Find where the given text appears and provide that cell's center as [X, Y] coordinate. 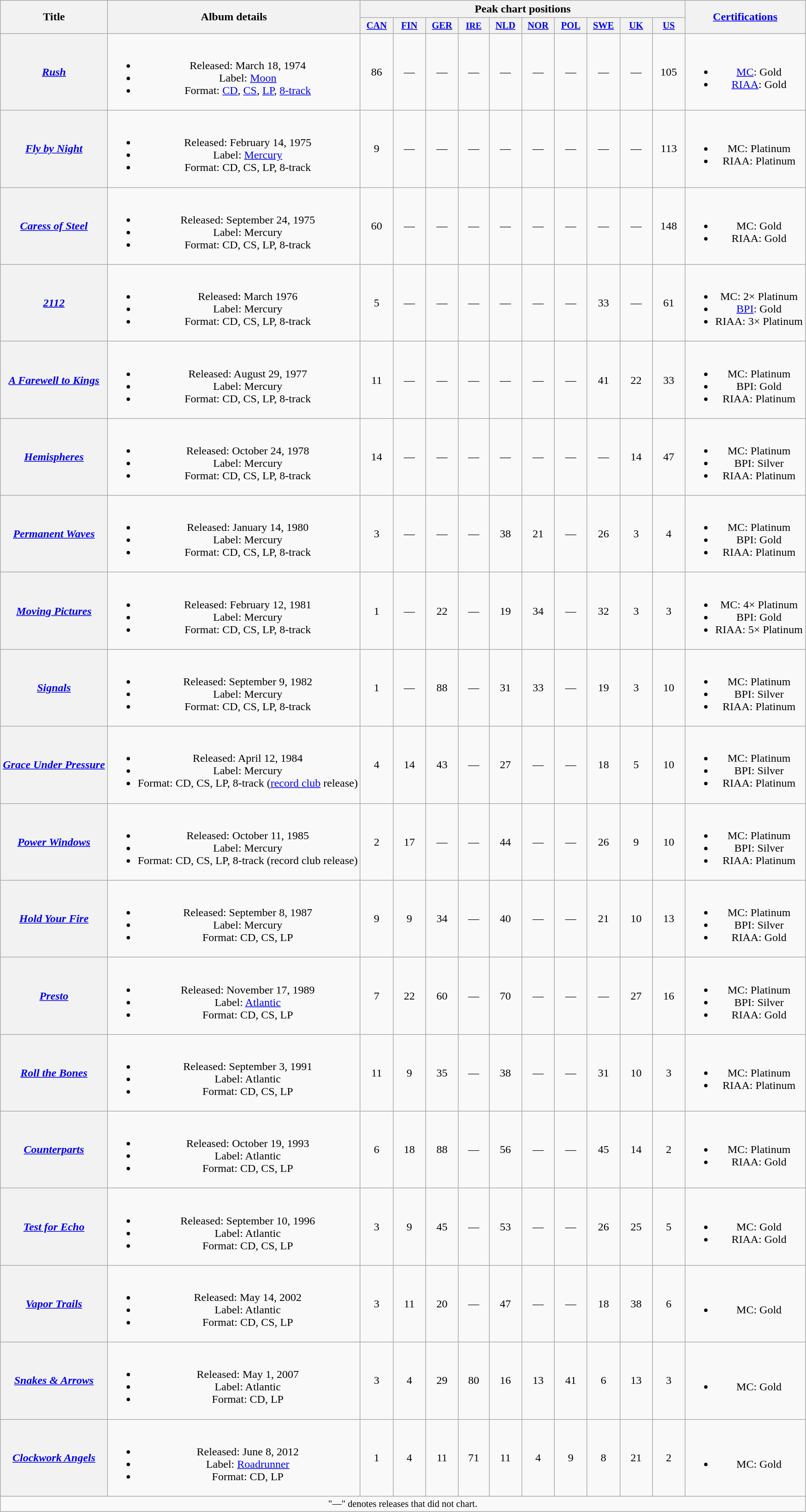
Released: January 14, 1980Label: MercuryFormat: CD, CS, LP, 8-track [234, 534]
SWE [603, 26]
Released: March 18, 1974Label: MoonFormat: CD, CS, LP, 8-track [234, 72]
Released: November 17, 1989Label: AtlanticFormat: CD, CS, LP [234, 995]
IRE [474, 26]
35 [442, 1073]
Caress of Steel [54, 226]
Album details [234, 17]
Released: April 12, 1984Label: MercuryFormat: CD, CS, LP, 8-track (record club release) [234, 765]
NOR [539, 26]
8 [603, 1458]
Released: June 8, 2012Label: RoadrunnerFormat: CD, LP [234, 1458]
Power Windows [54, 841]
UK [636, 26]
POL [571, 26]
2112 [54, 303]
17 [409, 841]
MC: 2× PlatinumBPI: GoldRIAA: 3× Platinum [745, 303]
7 [376, 995]
32 [603, 611]
43 [442, 765]
NLD [505, 26]
CAN [376, 26]
Test for Echo [54, 1227]
Rush [54, 72]
Released: September 8, 1987Label: MercuryFormat: CD, CS, LP [234, 919]
Moving Pictures [54, 611]
US [669, 26]
Released: March 1976Label: MercuryFormat: CD, CS, LP, 8-track [234, 303]
Vapor Trails [54, 1303]
Released: February 14, 1975Label: MercuryFormat: CD, CS, LP, 8-track [234, 149]
Released: October 19, 1993Label: AtlanticFormat: CD, CS, LP [234, 1149]
Hold Your Fire [54, 919]
86 [376, 72]
Released: August 29, 1977Label: MercuryFormat: CD, CS, LP, 8-track [234, 380]
Title [54, 17]
44 [505, 841]
Released: September 24, 1975Label: MercuryFormat: CD, CS, LP, 8-track [234, 226]
MC: 4× PlatinumBPI: GoldRIAA: 5× Platinum [745, 611]
29 [442, 1381]
20 [442, 1303]
Released: February 12, 1981Label: MercuryFormat: CD, CS, LP, 8-track [234, 611]
MC: PlatinumRIAA: Gold [745, 1149]
61 [669, 303]
Snakes & Arrows [54, 1381]
Roll the Bones [54, 1073]
Peak chart positions [522, 9]
Counterparts [54, 1149]
40 [505, 919]
71 [474, 1458]
"—" denotes releases that did not chart. [403, 1504]
FIN [409, 26]
Hemispheres [54, 457]
Permanent Waves [54, 534]
Certifications [745, 17]
Released: October 24, 1978Label: MercuryFormat: CD, CS, LP, 8-track [234, 457]
25 [636, 1227]
105 [669, 72]
GER [442, 26]
Fly by Night [54, 149]
80 [474, 1381]
Released: September 9, 1982Label: MercuryFormat: CD, CS, LP, 8-track [234, 688]
Released: May 14, 2002Label: AtlanticFormat: CD, CS, LP [234, 1303]
113 [669, 149]
Released: October 11, 1985Label: MercuryFormat: CD, CS, LP, 8-track (record club release) [234, 841]
70 [505, 995]
Released: September 10, 1996Label: AtlanticFormat: CD, CS, LP [234, 1227]
53 [505, 1227]
Clockwork Angels [54, 1458]
Presto [54, 995]
A Farewell to Kings [54, 380]
Grace Under Pressure [54, 765]
Signals [54, 688]
Released: September 3, 1991Label: AtlanticFormat: CD, CS, LP [234, 1073]
Released: May 1, 2007Label: AtlanticFormat: CD, LP [234, 1381]
56 [505, 1149]
148 [669, 226]
